Detect which cell encompasses the target text, then output its (X, Y) center coordinate. 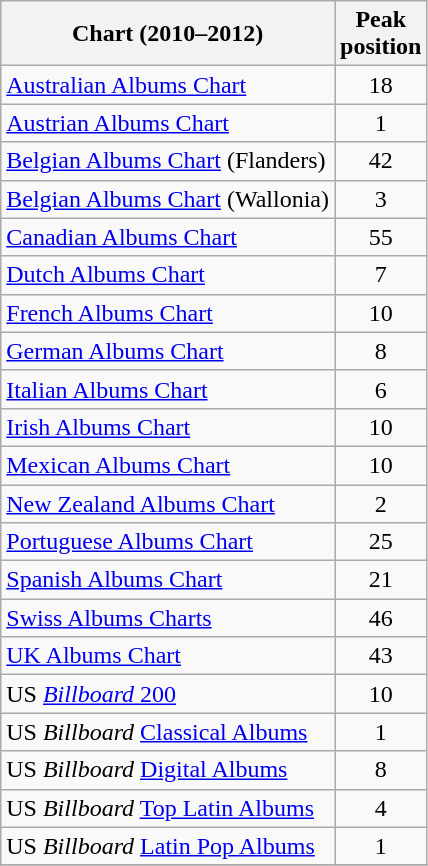
Australian Albums Chart (168, 85)
Chart (2010–2012) (168, 34)
4 (380, 808)
US Billboard Latin Pop Albums (168, 846)
Austrian Albums Chart (168, 123)
Spanish Albums Chart (168, 580)
Canadian Albums Chart (168, 237)
Belgian Albums Chart (Wallonia) (168, 199)
French Albums Chart (168, 313)
18 (380, 85)
3 (380, 199)
New Zealand Albums Chart (168, 503)
Irish Albums Chart (168, 427)
6 (380, 389)
7 (380, 275)
43 (380, 656)
46 (380, 618)
UK Albums Chart (168, 656)
42 (380, 161)
55 (380, 237)
Mexican Albums Chart (168, 465)
25 (380, 542)
2 (380, 503)
Swiss Albums Charts (168, 618)
US Billboard Classical Albums (168, 732)
Portuguese Albums Chart (168, 542)
21 (380, 580)
US Billboard Digital Albums (168, 770)
US Billboard 200 (168, 694)
Peakposition (380, 34)
US Billboard Top Latin Albums (168, 808)
Dutch Albums Chart (168, 275)
Belgian Albums Chart (Flanders) (168, 161)
Italian Albums Chart (168, 389)
German Albums Chart (168, 351)
